Identify which cell holds the provided text, then report its [x, y] central coordinate. 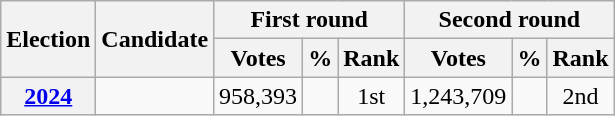
1,243,709 [458, 96]
2nd [580, 96]
958,393 [258, 96]
First round [310, 20]
1st [372, 96]
Second round [510, 20]
2024 [48, 96]
Candidate [155, 39]
Election [48, 39]
